Search for the cell housing the specified text and yield its (x, y) center coordinate. 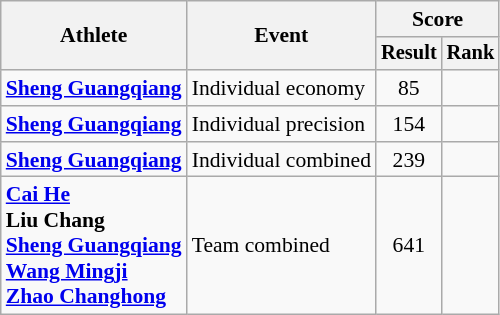
Individual economy (282, 88)
Athlete (94, 36)
Result (409, 54)
85 (409, 88)
Individual precision (282, 124)
154 (409, 124)
Event (282, 36)
Cai HeLiu ChangSheng GuangqiangWang MingjiZhao Changhong (94, 246)
Score (438, 19)
641 (409, 246)
Individual combined (282, 160)
Team combined (282, 246)
Rank (471, 54)
239 (409, 160)
